Identify which cell holds the provided text, then report its [x, y] central coordinate. 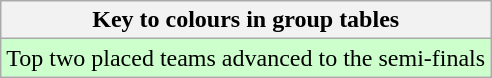
Top two placed teams advanced to the semi-finals [246, 58]
Key to colours in group tables [246, 20]
